Return the (X, Y) coordinate for the center point of the cell that contains the specified text.  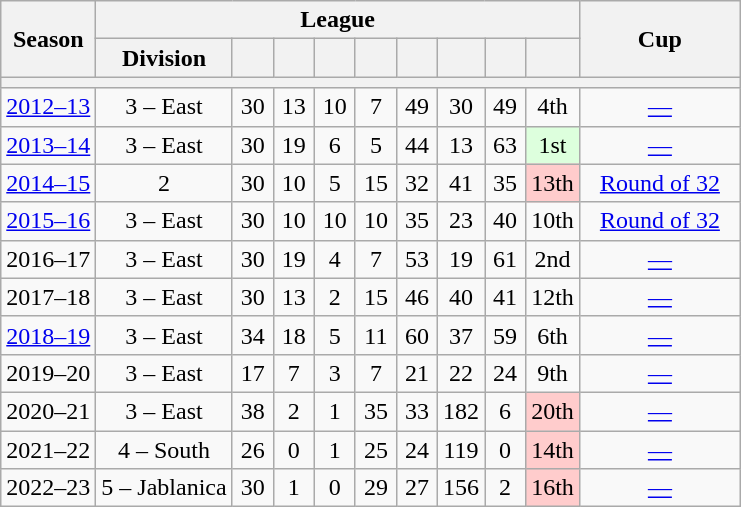
38 (252, 411)
11 (376, 335)
33 (416, 411)
16th (553, 488)
23 (460, 221)
2012–13 (48, 107)
156 (460, 488)
14th (553, 449)
2018–19 (48, 335)
21 (416, 373)
10th (553, 221)
22 (460, 373)
3 (334, 373)
4th (553, 107)
2013–14 (48, 145)
2021–22 (48, 449)
25 (376, 449)
59 (506, 335)
2017–18 (48, 297)
60 (416, 335)
12th (553, 297)
46 (416, 297)
Season (48, 39)
5 – Jablanica (164, 488)
27 (416, 488)
61 (506, 259)
Division (164, 58)
18 (294, 335)
182 (460, 411)
29 (376, 488)
2014–15 (48, 183)
League (338, 20)
6th (553, 335)
26 (252, 449)
4 – South (164, 449)
2015–16 (48, 221)
2nd (553, 259)
2022–23 (48, 488)
37 (460, 335)
9th (553, 373)
4 (334, 259)
63 (506, 145)
2019–20 (48, 373)
Cup (660, 39)
17 (252, 373)
32 (416, 183)
20th (553, 411)
2016–17 (48, 259)
1st (553, 145)
53 (416, 259)
119 (460, 449)
13th (553, 183)
34 (252, 335)
44 (416, 145)
2020–21 (48, 411)
